Provide the [x, y] coordinate of the cell's center where the given text is located.  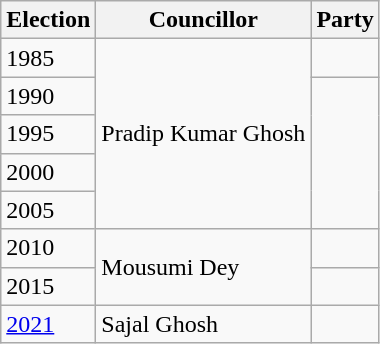
2005 [48, 210]
Party [345, 20]
Councillor [204, 20]
Election [48, 20]
1985 [48, 58]
1995 [48, 134]
2015 [48, 286]
2021 [48, 324]
Mousumi Dey [204, 267]
Sajal Ghosh [204, 324]
1990 [48, 96]
Pradip Kumar Ghosh [204, 134]
2010 [48, 248]
2000 [48, 172]
